Output the [X, Y] coordinate of the center of the cell containing the given text.  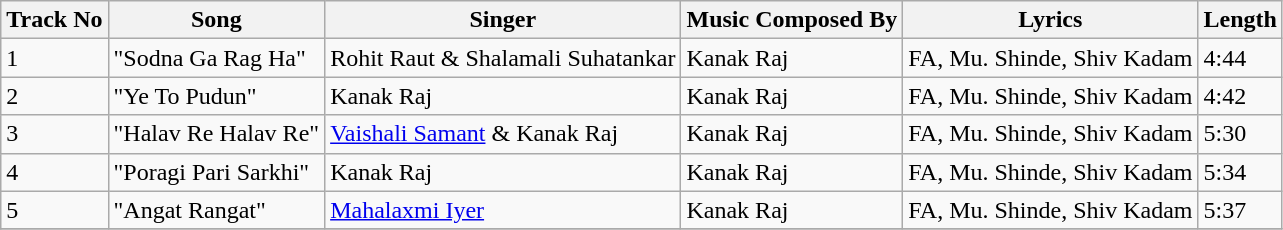
4:44 [1240, 58]
Lyrics [1050, 20]
3 [54, 134]
5 [54, 210]
Vaishali Samant & Kanak Raj [503, 134]
4 [54, 172]
Song [216, 20]
Length [1240, 20]
"Angat Rangat" [216, 210]
Music Composed By [792, 20]
"Sodna Ga Rag Ha" [216, 58]
4:42 [1240, 96]
Mahalaxmi Iyer [503, 210]
"Poragi Pari Sarkhi" [216, 172]
Track No [54, 20]
"Ye To Pudun" [216, 96]
5:37 [1240, 210]
5:34 [1240, 172]
Rohit Raut & Shalamali Suhatankar [503, 58]
Singer [503, 20]
"Halav Re Halav Re" [216, 134]
1 [54, 58]
2 [54, 96]
5:30 [1240, 134]
